Find where the given text appears and provide that cell's center as (X, Y) coordinate. 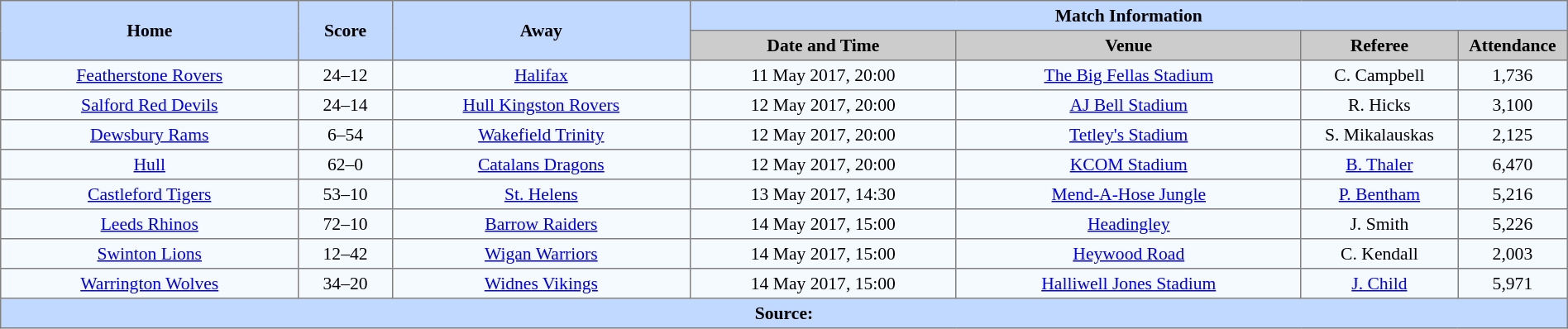
Barrow Raiders (541, 224)
Leeds Rhinos (150, 224)
Source: (784, 313)
62–0 (346, 164)
Match Information (1128, 16)
Heywood Road (1128, 254)
St. Helens (541, 194)
Attendance (1513, 45)
11 May 2017, 20:00 (823, 75)
KCOM Stadium (1128, 164)
53–10 (346, 194)
Tetley's Stadium (1128, 135)
5,226 (1513, 224)
24–12 (346, 75)
Halliwell Jones Stadium (1128, 284)
Venue (1128, 45)
72–10 (346, 224)
Halifax (541, 75)
The Big Fellas Stadium (1128, 75)
Wakefield Trinity (541, 135)
1,736 (1513, 75)
S. Mikalauskas (1379, 135)
5,216 (1513, 194)
6–54 (346, 135)
Mend-A-Hose Jungle (1128, 194)
Score (346, 31)
13 May 2017, 14:30 (823, 194)
2,125 (1513, 135)
3,100 (1513, 105)
J. Child (1379, 284)
Home (150, 31)
AJ Bell Stadium (1128, 105)
6,470 (1513, 164)
C. Kendall (1379, 254)
Castleford Tigers (150, 194)
5,971 (1513, 284)
Widnes Vikings (541, 284)
2,003 (1513, 254)
Date and Time (823, 45)
Warrington Wolves (150, 284)
12–42 (346, 254)
Dewsbury Rams (150, 135)
B. Thaler (1379, 164)
J. Smith (1379, 224)
34–20 (346, 284)
Hull Kingston Rovers (541, 105)
Salford Red Devils (150, 105)
Catalans Dragons (541, 164)
Away (541, 31)
Wigan Warriors (541, 254)
24–14 (346, 105)
Headingley (1128, 224)
Swinton Lions (150, 254)
Referee (1379, 45)
P. Bentham (1379, 194)
Featherstone Rovers (150, 75)
Hull (150, 164)
R. Hicks (1379, 105)
C. Campbell (1379, 75)
